Identify which cell holds the provided text, then report its (X, Y) central coordinate. 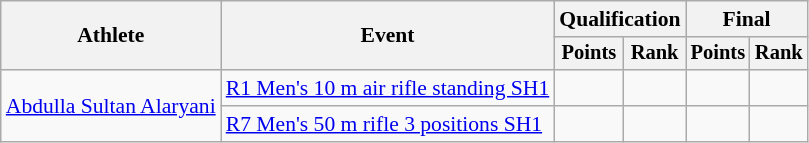
Athlete (111, 36)
Event (388, 36)
Qualification (620, 19)
Abdulla Sultan Alaryani (111, 106)
Final (747, 19)
R7 Men's 50 m rifle 3 positions SH1 (388, 124)
R1 Men's 10 m air rifle standing SH1 (388, 88)
